For the text-containing cell, return its midpoint in (x, y) coordinate format. 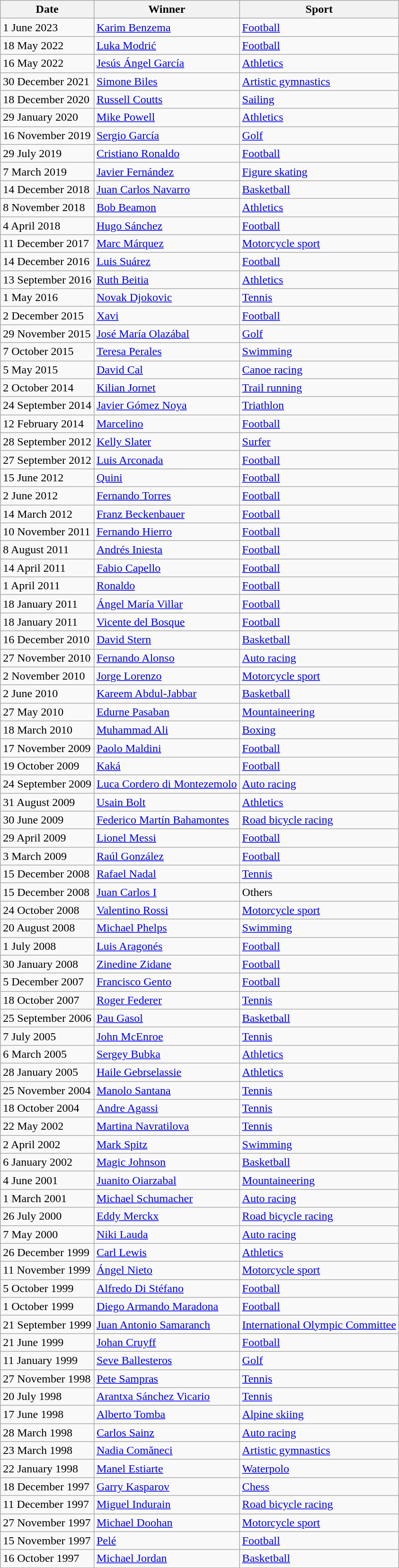
Luis Aragonés (167, 946)
Juan Carlos Navarro (167, 189)
21 September 1999 (47, 1324)
31 August 2009 (47, 802)
Manolo Santana (167, 1090)
27 May 2010 (47, 712)
30 January 2008 (47, 964)
Haile Gebrselassie (167, 1072)
15 June 2012 (47, 478)
27 November 1998 (47, 1379)
Vicente del Bosque (167, 622)
1 April 2011 (47, 586)
Karim Benzema (167, 27)
27 November 1997 (47, 1523)
Kelly Slater (167, 442)
Ruth Beitia (167, 280)
Trail running (319, 388)
Rafael Nadal (167, 874)
Mark Spitz (167, 1144)
Triathlon (319, 406)
7 October 2015 (47, 352)
Chess (319, 1487)
Niki Lauda (167, 1234)
Jesús Ángel García (167, 63)
Quini (167, 478)
1 May 2016 (47, 298)
2 June 2010 (47, 694)
14 December 2016 (47, 262)
Michael Phelps (167, 928)
10 November 2011 (47, 532)
Xavi (167, 316)
18 May 2022 (47, 45)
International Olympic Committee (319, 1324)
Michael Doohan (167, 1523)
Diego Armando Maradona (167, 1306)
4 April 2018 (47, 226)
Alfredo Di Stéfano (167, 1288)
2 October 2014 (47, 388)
8 November 2018 (47, 207)
Johan Cruyff (167, 1342)
30 June 2009 (47, 820)
Marc Márquez (167, 244)
Sailing (319, 99)
Surfer (319, 442)
18 March 2010 (47, 730)
27 November 2010 (47, 658)
13 September 2016 (47, 280)
Miguel Indurain (167, 1505)
David Stern (167, 640)
6 January 2002 (47, 1162)
Waterpolo (319, 1469)
21 June 1999 (47, 1342)
22 January 1998 (47, 1469)
Teresa Perales (167, 352)
7 July 2005 (47, 1036)
Franz Beckenbauer (167, 514)
28 January 2005 (47, 1072)
14 April 2011 (47, 568)
Fernando Hierro (167, 532)
Magic Johnson (167, 1162)
Fernando Torres (167, 496)
Francisco Gento (167, 982)
Valentino Rossi (167, 910)
Luis Arconada (167, 460)
29 April 2009 (47, 838)
24 September 2014 (47, 406)
6 March 2005 (47, 1054)
Luka Modrić (167, 45)
Juanito Oiarzabal (167, 1180)
3 March 2009 (47, 856)
Pelé (167, 1541)
Martina Navratilova (167, 1126)
20 August 2008 (47, 928)
2 April 2002 (47, 1144)
29 January 2020 (47, 117)
23 March 1998 (47, 1451)
Sport (319, 9)
26 December 1999 (47, 1252)
Kilian Jornet (167, 388)
Luis Suárez (167, 262)
Luca Cordero di Montezemolo (167, 784)
Bob Beamon (167, 207)
Arantxa Sánchez Vicario (167, 1397)
Hugo Sánchez (167, 226)
Kaká (167, 766)
18 October 2007 (47, 1000)
Roger Federer (167, 1000)
Cristiano Ronaldo (167, 153)
Marcelino (167, 424)
1 July 2008 (47, 946)
22 May 2002 (47, 1126)
1 June 2023 (47, 27)
18 October 2004 (47, 1108)
25 November 2004 (47, 1090)
30 December 2021 (47, 81)
7 March 2019 (47, 171)
24 September 2009 (47, 784)
Jorge Lorenzo (167, 676)
José María Olazábal (167, 334)
28 March 1998 (47, 1433)
1 March 2001 (47, 1198)
Usain Bolt (167, 802)
Date (47, 9)
Others (319, 892)
17 June 1998 (47, 1415)
Javier Fernández (167, 171)
Pau Gasol (167, 1018)
Lionel Messi (167, 838)
29 July 2019 (47, 153)
Fabio Capello (167, 568)
8 August 2011 (47, 550)
5 December 2007 (47, 982)
11 January 1999 (47, 1360)
Muhammad Ali (167, 730)
Pete Sampras (167, 1379)
Kareem Abdul-Jabbar (167, 694)
Winner (167, 9)
2 December 2015 (47, 316)
Carl Lewis (167, 1252)
11 December 2017 (47, 244)
Zinedine Zidane (167, 964)
Sergey Bubka (167, 1054)
1 October 1999 (47, 1306)
2 November 2010 (47, 676)
Mike Powell (167, 117)
7 May 2000 (47, 1234)
18 December 2020 (47, 99)
15 November 1997 (47, 1541)
Michael Jordan (167, 1559)
24 October 2008 (47, 910)
Simone Biles (167, 81)
Fernando Alonso (167, 658)
Carlos Sainz (167, 1433)
26 July 2000 (47, 1216)
18 December 1997 (47, 1487)
John McEnroe (167, 1036)
Juan Carlos I (167, 892)
Raúl González (167, 856)
David Cal (167, 370)
Ronaldo (167, 586)
16 May 2022 (47, 63)
Edurne Pasaban (167, 712)
27 September 2012 (47, 460)
Alpine skiing (319, 1415)
Boxing (319, 730)
Nadia Comăneci (167, 1451)
25 September 2006 (47, 1018)
2 June 2012 (47, 496)
14 March 2012 (47, 514)
Novak Djokovic (167, 298)
16 October 1997 (47, 1559)
5 October 1999 (47, 1288)
Javier Gómez Noya (167, 406)
11 November 1999 (47, 1270)
Paolo Maldini (167, 748)
14 December 2018 (47, 189)
16 November 2019 (47, 135)
16 December 2010 (47, 640)
19 October 2009 (47, 766)
Russell Coutts (167, 99)
Federico Martín Bahamontes (167, 820)
Michael Schumacher (167, 1198)
Manel Estiarte (167, 1469)
17 November 2009 (47, 748)
4 June 2001 (47, 1180)
28 September 2012 (47, 442)
Andrés Iniesta (167, 550)
Figure skating (319, 171)
Garry Kasparov (167, 1487)
Ángel María Villar (167, 604)
20 July 1998 (47, 1397)
Seve Ballesteros (167, 1360)
Ángel Nieto (167, 1270)
Sergio García (167, 135)
29 November 2015 (47, 334)
Alberto Tomba (167, 1415)
Eddy Merckx (167, 1216)
Canoe racing (319, 370)
11 December 1997 (47, 1505)
12 February 2014 (47, 424)
Andre Agassi (167, 1108)
Juan Antonio Samaranch (167, 1324)
5 May 2015 (47, 370)
